Return the (X, Y) coordinate for the center point of the cell that contains the specified text.  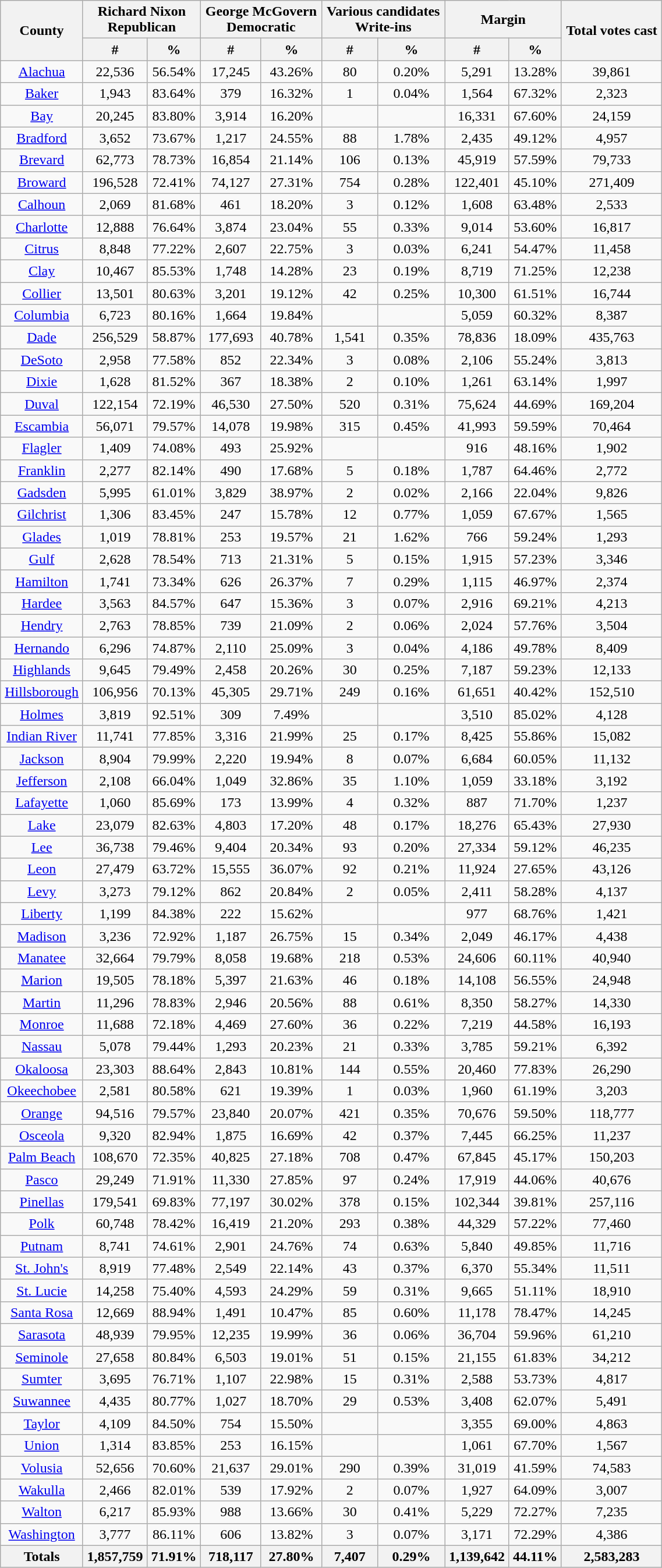
8 (349, 759)
3,652 (115, 138)
15.50% (291, 1424)
11,458 (611, 249)
94,516 (115, 1113)
32,664 (115, 958)
11,330 (231, 1180)
3,510 (477, 714)
2,374 (611, 581)
1,027 (231, 1401)
20,460 (477, 1069)
3,504 (611, 625)
144 (349, 1069)
40,676 (611, 1180)
39.81% (535, 1202)
106 (349, 160)
40,825 (231, 1158)
7,407 (349, 1556)
916 (477, 448)
Lee (42, 847)
2,024 (477, 625)
977 (477, 914)
86.11% (174, 1534)
Suwannee (42, 1401)
8,350 (477, 1002)
74,583 (611, 1468)
Charlotte (42, 226)
6,503 (231, 1357)
20.07% (291, 1113)
9,665 (477, 1290)
Walton (42, 1512)
81.52% (174, 382)
2,106 (477, 360)
13,501 (115, 293)
78.83% (174, 1002)
22.04% (535, 493)
77,460 (611, 1224)
9,320 (115, 1135)
606 (231, 1534)
56,071 (115, 426)
Polk (42, 1224)
18.09% (535, 338)
Sumter (42, 1379)
5,059 (477, 316)
69.83% (174, 1202)
67.67% (535, 515)
Lake (42, 825)
31,019 (477, 1468)
1,421 (611, 914)
69.21% (535, 603)
15.36% (291, 603)
61.19% (535, 1091)
2,549 (231, 1268)
Totals (42, 1556)
39,861 (611, 72)
11,688 (115, 1025)
1,019 (115, 537)
Bradford (42, 138)
3,236 (115, 936)
44,329 (477, 1224)
27,334 (477, 847)
Nassau (42, 1047)
29 (349, 1401)
179,541 (115, 1202)
Dade (42, 338)
5,397 (231, 980)
23.04% (291, 226)
41,993 (477, 426)
1,261 (477, 382)
6,392 (611, 1047)
44.69% (535, 404)
1,199 (115, 914)
8,058 (231, 958)
2,458 (231, 670)
4 (349, 803)
1,237 (611, 803)
0.38% (411, 1224)
59 (349, 1290)
59.12% (535, 847)
68.76% (535, 914)
3,819 (115, 714)
29.01% (291, 1468)
461 (231, 204)
0.34% (411, 936)
3,563 (115, 603)
13.82% (291, 1534)
80.84% (174, 1357)
0.28% (411, 182)
21.63% (291, 980)
62,773 (115, 160)
16,744 (611, 293)
Brevard (42, 160)
1,049 (231, 781)
83.45% (174, 515)
1,541 (349, 338)
80.16% (174, 316)
0.08% (411, 360)
739 (231, 625)
Indian River (42, 737)
80.58% (174, 1091)
22,536 (115, 72)
Sarasota (42, 1335)
16,419 (231, 1224)
3,813 (611, 360)
81.68% (174, 204)
0.16% (411, 692)
78.18% (174, 980)
21.20% (291, 1224)
44.58% (535, 1025)
1,107 (231, 1379)
97 (349, 1180)
4,817 (611, 1379)
4,593 (231, 1290)
51.11% (535, 1290)
78.54% (174, 559)
51 (349, 1357)
309 (231, 714)
63.48% (535, 204)
85.69% (174, 803)
75.40% (174, 1290)
16,854 (231, 160)
23,079 (115, 825)
23,840 (231, 1113)
72.92% (174, 936)
84.50% (174, 1424)
Calhoun (42, 204)
19.01% (291, 1357)
Columbia (42, 316)
45.17% (535, 1158)
2,583,283 (611, 1556)
23 (349, 271)
5,491 (611, 1401)
3,777 (115, 1534)
1,306 (115, 515)
56.55% (535, 980)
Hamilton (42, 581)
3,914 (231, 116)
Monroe (42, 1025)
57.22% (535, 1224)
6,217 (115, 1512)
0.60% (411, 1312)
57.23% (535, 559)
0.24% (411, 1180)
4,386 (611, 1534)
70,464 (611, 426)
82.94% (174, 1135)
3,273 (115, 891)
8,719 (477, 271)
Santa Rosa (42, 1312)
0.21% (411, 869)
26.37% (291, 581)
1,857,759 (115, 1556)
11,132 (611, 759)
72.18% (174, 1025)
71.25% (535, 271)
3,785 (477, 1047)
24,159 (611, 116)
Total votes cast (611, 30)
2,763 (115, 625)
17.68% (291, 470)
2,108 (115, 781)
14,330 (611, 1002)
621 (231, 1091)
29.71% (291, 692)
St. Lucie (42, 1290)
8,425 (477, 737)
Leon (42, 869)
27.18% (291, 1158)
21.99% (291, 737)
26,290 (611, 1069)
84.57% (174, 603)
3,695 (115, 1379)
4,128 (611, 714)
378 (349, 1202)
Martin (42, 1002)
66.25% (535, 1135)
67.60% (535, 116)
57.59% (535, 160)
45.10% (535, 182)
15,082 (611, 737)
218 (349, 958)
0.63% (411, 1246)
27.60% (291, 1025)
85 (349, 1312)
19.57% (291, 537)
Washington (42, 1534)
6,684 (477, 759)
20.23% (291, 1047)
38.97% (291, 493)
1,139,642 (477, 1556)
Escambia (42, 426)
1,565 (611, 515)
6,723 (115, 316)
988 (231, 1512)
21,155 (477, 1357)
71.70% (535, 803)
85.02% (535, 714)
88.64% (174, 1069)
59.59% (535, 426)
9,404 (231, 847)
7,445 (477, 1135)
Osceola (42, 1135)
15.62% (291, 914)
59.96% (535, 1335)
79.79% (174, 958)
16,331 (477, 116)
75,624 (477, 404)
1,564 (477, 94)
1,491 (231, 1312)
27,930 (611, 825)
62.07% (535, 1401)
77.58% (174, 360)
74,127 (231, 182)
70,676 (477, 1113)
41.59% (535, 1468)
79.49% (174, 670)
92.51% (174, 714)
2,166 (477, 493)
59.50% (535, 1113)
Orange (42, 1113)
20.26% (291, 670)
Margin (503, 20)
25.92% (291, 448)
61.51% (535, 293)
1,409 (115, 448)
83.80% (174, 116)
0.12% (411, 204)
44.11% (535, 1556)
2,958 (115, 360)
33.18% (535, 781)
93 (349, 847)
1,787 (477, 470)
3,874 (231, 226)
Franklin (42, 470)
2,607 (231, 249)
17,919 (477, 1180)
72.29% (535, 1534)
626 (231, 581)
3,408 (477, 1401)
25.09% (291, 648)
48 (349, 825)
82.14% (174, 470)
79.44% (174, 1047)
0.39% (411, 1468)
11,178 (477, 1312)
293 (349, 1224)
2,411 (477, 891)
County (42, 30)
3,171 (477, 1534)
19.94% (291, 759)
4,469 (231, 1025)
45,919 (477, 160)
36,738 (115, 847)
19,505 (115, 980)
3,007 (611, 1490)
60,748 (115, 1224)
2,901 (231, 1246)
65.43% (535, 825)
76.64% (174, 226)
58.27% (535, 1002)
290 (349, 1468)
72.41% (174, 182)
367 (231, 382)
4,213 (611, 603)
53.73% (535, 1379)
23,303 (115, 1069)
169,204 (611, 404)
435,763 (611, 338)
Flagler (42, 448)
7,219 (477, 1025)
69.00% (535, 1424)
63.14% (535, 382)
19.68% (291, 958)
24.76% (291, 1246)
49.78% (535, 648)
64.46% (535, 470)
539 (231, 1490)
55.86% (535, 737)
Clay (42, 271)
1,314 (115, 1446)
77.83% (535, 1069)
18,276 (477, 825)
34,212 (611, 1357)
16,193 (611, 1025)
0.55% (411, 1069)
22.98% (291, 1379)
2,628 (115, 559)
4,435 (115, 1401)
36.07% (291, 869)
20.56% (291, 1002)
11,741 (115, 737)
18,910 (611, 1290)
73.34% (174, 581)
520 (349, 404)
9,645 (115, 670)
0.05% (411, 891)
3,355 (477, 1424)
59.23% (535, 670)
52,656 (115, 1468)
12,133 (611, 670)
256,529 (115, 338)
1,748 (231, 271)
102,344 (477, 1202)
7 (349, 581)
Highlands (42, 670)
80.77% (174, 1401)
22.14% (291, 1268)
1,567 (611, 1446)
46,530 (231, 404)
14,078 (231, 426)
Volusia (42, 1468)
Hernando (42, 648)
2,588 (477, 1379)
60.32% (535, 316)
0.22% (411, 1025)
22.75% (291, 249)
14,245 (611, 1312)
118,777 (611, 1113)
70.60% (174, 1468)
22.34% (291, 360)
74.61% (174, 1246)
61,651 (477, 692)
12 (349, 515)
5,840 (477, 1246)
74.08% (174, 448)
78,836 (477, 338)
152,510 (611, 692)
72.35% (174, 1158)
315 (349, 426)
64.09% (535, 1490)
0.45% (411, 426)
5,995 (115, 493)
18.70% (291, 1401)
St. John's (42, 1268)
59.24% (535, 537)
16.20% (291, 116)
2,435 (477, 138)
379 (231, 94)
Taylor (42, 1424)
1,608 (477, 204)
29,249 (115, 1180)
27.50% (291, 404)
9,014 (477, 226)
7,187 (477, 670)
George McGovernDemocratic (261, 20)
Levy (42, 891)
76.71% (174, 1379)
11,296 (115, 1002)
Lafayette (42, 803)
49.85% (535, 1246)
1,741 (115, 581)
55.24% (535, 360)
11,716 (611, 1246)
13.99% (291, 803)
82.01% (174, 1490)
Palm Beach (42, 1158)
92 (349, 869)
9,826 (611, 493)
257,116 (611, 1202)
46.97% (535, 581)
3,201 (231, 293)
55 (349, 226)
5,229 (477, 1512)
2,533 (611, 204)
67.70% (535, 1446)
8,387 (611, 316)
18.20% (291, 204)
19.84% (291, 316)
16.32% (291, 94)
67.32% (535, 94)
79.99% (174, 759)
Pasco (42, 1180)
79.12% (174, 891)
78.85% (174, 625)
1.78% (411, 138)
12,238 (611, 271)
Gadsden (42, 493)
1,875 (231, 1135)
493 (231, 448)
4,803 (231, 825)
2,277 (115, 470)
2,323 (611, 94)
887 (477, 803)
8,904 (115, 759)
85.93% (174, 1512)
3,203 (611, 1091)
1,927 (477, 1490)
13.66% (291, 1512)
6,296 (115, 648)
15.78% (291, 515)
8,919 (115, 1268)
Hillsborough (42, 692)
1,915 (477, 559)
73.67% (174, 138)
19.99% (291, 1335)
26.75% (291, 936)
77.85% (174, 737)
DeSoto (42, 360)
25 (349, 737)
12,669 (115, 1312)
10,467 (115, 271)
10,300 (477, 293)
59.21% (535, 1047)
150,203 (611, 1158)
Various candidatesWrite-ins (383, 20)
55.34% (535, 1268)
83.64% (174, 94)
66.04% (174, 781)
17,245 (231, 72)
21.31% (291, 559)
718,117 (231, 1556)
Alachua (42, 72)
2,581 (115, 1091)
82.63% (174, 825)
Dixie (42, 382)
21.09% (291, 625)
77,197 (231, 1202)
14.28% (291, 271)
16.15% (291, 1446)
Okaloosa (42, 1069)
2,916 (477, 603)
72.19% (174, 404)
490 (231, 470)
24.55% (291, 138)
63.72% (174, 869)
78.73% (174, 160)
2,466 (115, 1490)
Baker (42, 94)
177,693 (231, 338)
Okeechobee (42, 1091)
78.81% (174, 537)
Richard NixonRepublican (141, 20)
106,956 (115, 692)
0.32% (411, 803)
79.95% (174, 1335)
79,733 (611, 160)
Gulf (42, 559)
2,069 (115, 204)
46,235 (611, 847)
46 (349, 980)
16.69% (291, 1135)
85.53% (174, 271)
0.13% (411, 160)
44.06% (535, 1180)
0.02% (411, 493)
Duval (42, 404)
713 (231, 559)
20.84% (291, 891)
2,843 (231, 1069)
7,235 (611, 1512)
1,960 (477, 1091)
1.10% (411, 781)
1,664 (231, 316)
0.61% (411, 1002)
67,845 (477, 1158)
8,848 (115, 249)
14,108 (477, 980)
43,126 (611, 869)
Citrus (42, 249)
61,210 (611, 1335)
57.76% (535, 625)
4,863 (611, 1424)
43 (349, 1268)
3,346 (611, 559)
4,957 (611, 138)
15,555 (231, 869)
7.49% (291, 714)
24,606 (477, 958)
862 (231, 891)
20.34% (291, 847)
421 (349, 1113)
Collier (42, 293)
12,235 (231, 1335)
53.60% (535, 226)
0.41% (411, 1512)
24.29% (291, 1290)
766 (477, 537)
3,829 (231, 493)
122,154 (115, 404)
1,060 (115, 803)
79.46% (174, 847)
54.47% (535, 249)
1,061 (477, 1446)
2,772 (611, 470)
88.94% (174, 1312)
18.38% (291, 382)
5,078 (115, 1047)
78.47% (535, 1312)
Manatee (42, 958)
2,220 (231, 759)
2,946 (231, 1002)
27.31% (291, 182)
58.87% (174, 338)
Seminole (42, 1357)
3,316 (231, 737)
17.20% (291, 825)
27.85% (291, 1180)
247 (231, 515)
61.01% (174, 493)
1,187 (231, 936)
40,940 (611, 958)
222 (231, 914)
19.98% (291, 426)
74.87% (174, 648)
Jackson (42, 759)
1,115 (477, 581)
84.38% (174, 914)
Broward (42, 182)
1,217 (231, 138)
77.22% (174, 249)
74 (349, 1246)
2,049 (477, 936)
60.11% (535, 958)
78.42% (174, 1224)
Pinellas (42, 1202)
Bay (42, 116)
11,924 (477, 869)
61.83% (535, 1357)
5,291 (477, 72)
Wakulla (42, 1490)
Gilchrist (42, 515)
647 (231, 603)
1,997 (611, 382)
271,409 (611, 182)
Jefferson (42, 781)
77.48% (174, 1268)
32.86% (291, 781)
0.10% (411, 382)
11,237 (611, 1135)
40.78% (291, 338)
21.14% (291, 160)
4,186 (477, 648)
14,258 (115, 1290)
10.81% (291, 1069)
4,137 (611, 891)
30.02% (291, 1202)
8,409 (611, 648)
3,192 (611, 781)
6,370 (477, 1268)
173 (231, 803)
48,939 (115, 1335)
19.12% (291, 293)
Hendry (42, 625)
27,658 (115, 1357)
80.63% (174, 293)
17.92% (291, 1490)
27.65% (535, 869)
40.42% (535, 692)
196,528 (115, 182)
35 (349, 781)
24,948 (611, 980)
1,628 (115, 382)
46.17% (535, 936)
20,245 (115, 116)
8,741 (115, 1246)
4,109 (115, 1424)
11,511 (611, 1268)
43.26% (291, 72)
27,479 (115, 869)
72.27% (535, 1512)
Glades (42, 537)
16,817 (611, 226)
21,637 (231, 1468)
10.47% (291, 1312)
Hardee (42, 603)
1,902 (611, 448)
Holmes (42, 714)
56.54% (174, 72)
27.80% (291, 1556)
2,110 (231, 648)
249 (349, 692)
4,438 (611, 936)
19.39% (291, 1091)
708 (349, 1158)
0.47% (411, 1158)
60.05% (535, 759)
Putnam (42, 1246)
48.16% (535, 448)
83.85% (174, 1446)
108,670 (115, 1158)
0.19% (411, 271)
Madison (42, 936)
122,401 (477, 182)
12,888 (115, 226)
Marion (42, 980)
6,241 (477, 249)
49.12% (535, 138)
80 (349, 72)
852 (231, 360)
45,305 (231, 692)
Union (42, 1446)
Liberty (42, 914)
1.62% (411, 537)
13.28% (535, 72)
58.28% (535, 891)
70.13% (174, 692)
1,943 (115, 94)
36,704 (477, 1335)
0.77% (411, 515)
